Pinpoint the cell where the given text exists, returning its (X, Y) midpoint coordinate. 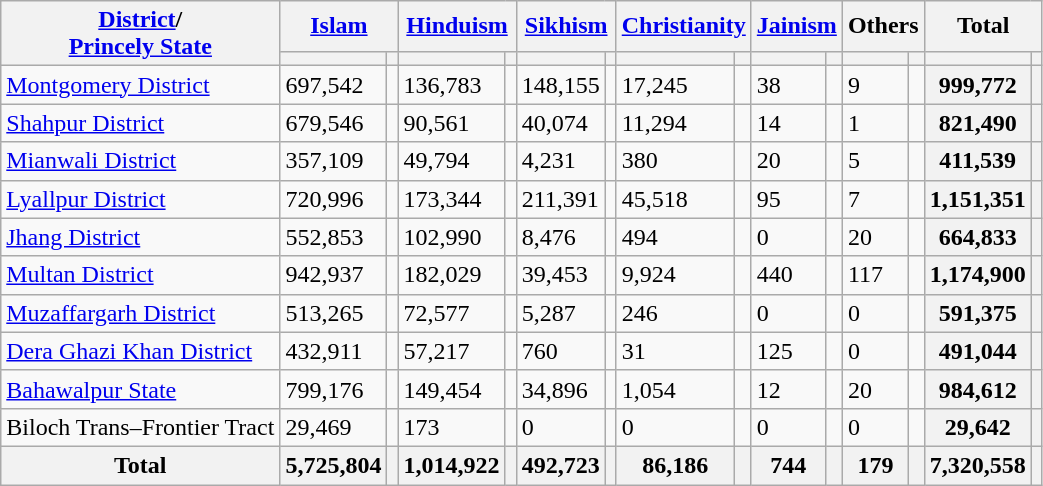
Lyallpur District (140, 199)
999,772 (978, 85)
1,151,351 (978, 199)
Biloch Trans–Frontier Tract (140, 427)
31 (675, 351)
7,320,558 (978, 465)
821,490 (978, 123)
984,612 (978, 389)
942,937 (334, 275)
40,074 (560, 123)
513,265 (334, 313)
Mianwali District (140, 161)
5,725,804 (334, 465)
494 (675, 237)
5,287 (560, 313)
39,453 (560, 275)
Islam (339, 26)
29,469 (334, 427)
380 (675, 161)
9,924 (675, 275)
179 (875, 465)
664,833 (978, 237)
1,054 (675, 389)
492,723 (560, 465)
491,044 (978, 351)
679,546 (334, 123)
Others (883, 26)
72,577 (452, 313)
Jhang District (140, 237)
7 (875, 199)
173,344 (452, 199)
38 (788, 85)
Sikhism (566, 26)
Muzaffargarh District (140, 313)
117 (875, 275)
149,454 (452, 389)
148,155 (560, 85)
17,245 (675, 85)
552,853 (334, 237)
697,542 (334, 85)
744 (788, 465)
720,996 (334, 199)
4,231 (560, 161)
357,109 (334, 161)
246 (675, 313)
Jainism (796, 26)
1 (875, 123)
Dera Ghazi Khan District (140, 351)
432,911 (334, 351)
Christianity (684, 26)
Shahpur District (140, 123)
34,896 (560, 389)
5 (875, 161)
1,014,922 (452, 465)
8,476 (560, 237)
102,990 (452, 237)
12 (788, 389)
136,783 (452, 85)
95 (788, 199)
591,375 (978, 313)
45,518 (675, 199)
Montgomery District (140, 85)
440 (788, 275)
14 (788, 123)
90,561 (452, 123)
86,186 (675, 465)
182,029 (452, 275)
Hinduism (457, 26)
Multan District (140, 275)
799,176 (334, 389)
District/Princely State (140, 34)
29,642 (978, 427)
760 (560, 351)
1,174,900 (978, 275)
49,794 (452, 161)
173 (452, 427)
9 (875, 85)
125 (788, 351)
411,539 (978, 161)
211,391 (560, 199)
Bahawalpur State (140, 389)
57,217 (452, 351)
11,294 (675, 123)
